Return (x, y) of the center of cell containing provided text 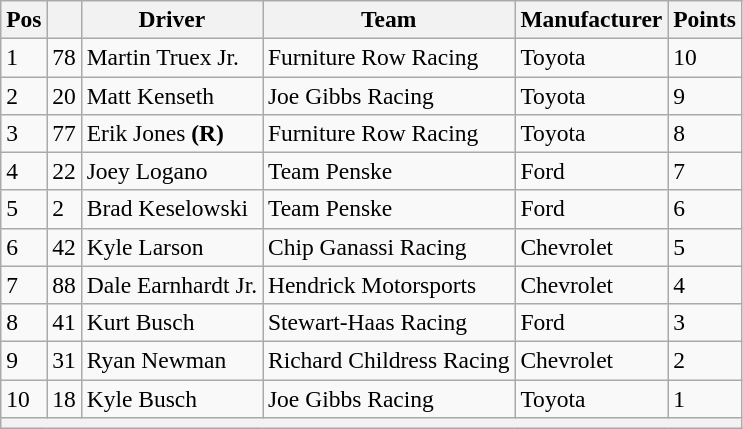
Chip Ganassi Racing (389, 247)
Richard Childress Racing (389, 360)
Matt Kenseth (172, 95)
78 (64, 57)
22 (64, 171)
Points (705, 19)
Joey Logano (172, 171)
31 (64, 360)
Brad Keselowski (172, 209)
20 (64, 95)
Kyle Busch (172, 398)
Kurt Busch (172, 322)
Team (389, 19)
Pos (24, 19)
Kyle Larson (172, 247)
41 (64, 322)
Driver (172, 19)
42 (64, 247)
77 (64, 133)
Martin Truex Jr. (172, 57)
Hendrick Motorsports (389, 285)
Dale Earnhardt Jr. (172, 285)
Manufacturer (592, 19)
18 (64, 398)
88 (64, 285)
Stewart-Haas Racing (389, 322)
Ryan Newman (172, 360)
Erik Jones (R) (172, 133)
